Search for the cell housing the specified text and yield its (x, y) center coordinate. 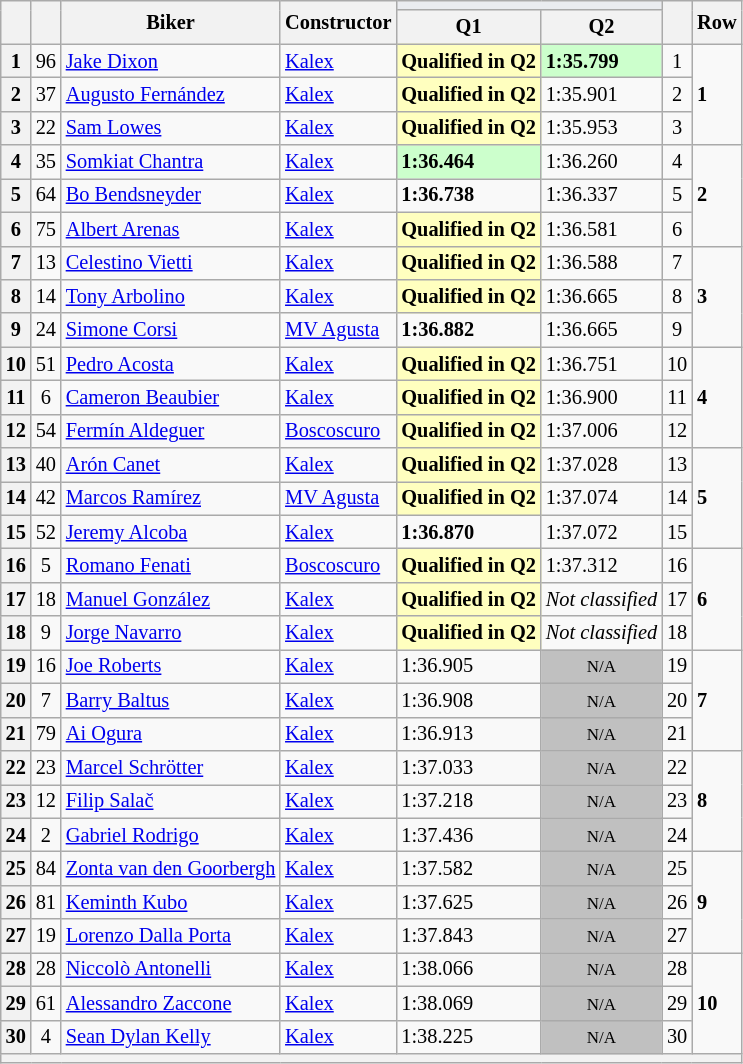
1:37.074 (602, 498)
1:38.066 (468, 969)
1:36.913 (468, 734)
Bo Bendsneyder (170, 195)
Somkiat Chantra (170, 162)
84 (46, 868)
1:37.033 (468, 767)
Sam Lowes (170, 128)
Marcos Ramírez (170, 498)
1:37.006 (602, 431)
1:35.953 (602, 128)
Albert Arenas (170, 229)
75 (46, 229)
Manuel González (170, 599)
Joe Roberts (170, 666)
1:36.905 (468, 666)
1:36.581 (602, 229)
1:36.464 (468, 162)
Biker (170, 22)
Romano Fenati (170, 565)
1:36.870 (468, 532)
96 (46, 61)
1:37.843 (468, 936)
Ai Ogura (170, 734)
1:35.901 (602, 94)
1:36.751 (602, 364)
Constructor (338, 22)
1:37.625 (468, 902)
37 (46, 94)
Row (716, 22)
1:37.312 (602, 565)
Jeremy Alcoba (170, 532)
Marcel Schrötter (170, 767)
1:36.900 (602, 397)
Alessandro Zaccone (170, 1003)
Augusto Fernández (170, 94)
42 (46, 498)
1:37.072 (602, 532)
1:37.436 (468, 835)
1:38.225 (468, 1037)
61 (46, 1003)
81 (46, 902)
Cameron Beaubier (170, 397)
51 (46, 364)
54 (46, 431)
Celestino Vietti (170, 263)
Niccolò Antonelli (170, 969)
1:37.028 (602, 465)
1:37.218 (468, 801)
Fermín Aldeguer (170, 431)
Filip Salač (170, 801)
1:36.260 (602, 162)
1:36.882 (468, 330)
1:36.908 (468, 700)
Tony Arbolino (170, 296)
40 (46, 465)
Zonta van den Goorbergh (170, 868)
Jake Dixon (170, 61)
Jorge Navarro (170, 633)
1:36.738 (468, 195)
1:37.582 (468, 868)
Q1 (468, 27)
Sean Dylan Kelly (170, 1037)
79 (46, 734)
1:38.069 (468, 1003)
1:36.337 (602, 195)
52 (46, 532)
Barry Baltus (170, 700)
Arón Canet (170, 465)
1:36.588 (602, 263)
Keminth Kubo (170, 902)
Q2 (602, 27)
Gabriel Rodrigo (170, 835)
Lorenzo Dalla Porta (170, 936)
64 (46, 195)
35 (46, 162)
Pedro Acosta (170, 364)
Simone Corsi (170, 330)
1:35.799 (602, 61)
